Detect which cell encompasses the target text, then output its [X, Y] center coordinate. 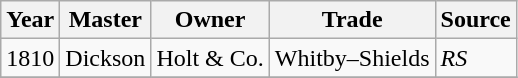
1810 [30, 58]
Trade [352, 20]
Master [106, 20]
Source [476, 20]
Whitby–Shields [352, 58]
Dickson [106, 58]
Year [30, 20]
Holt & Co. [210, 58]
RS [476, 58]
Owner [210, 20]
